From the cell containing the given text, extract its center point as (x, y) coordinate. 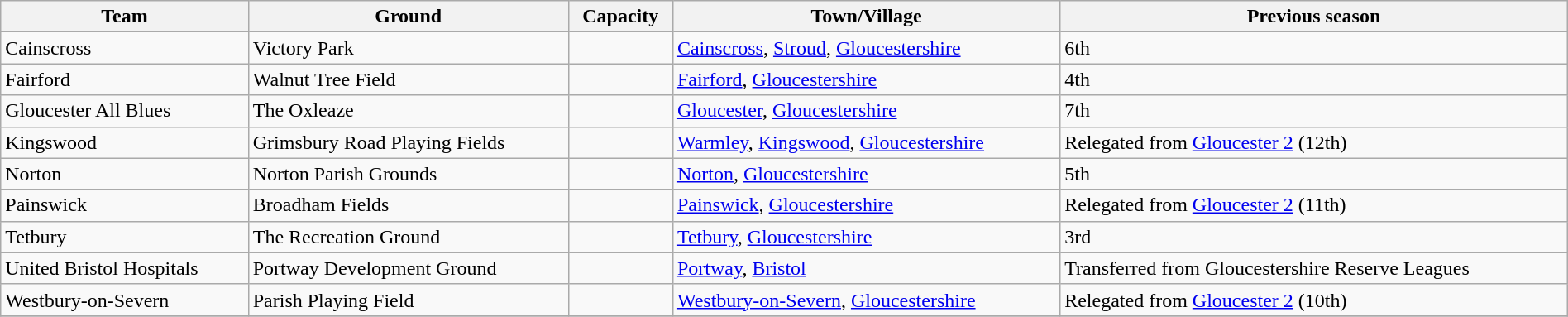
Fairford (124, 79)
3rd (1314, 237)
5th (1314, 174)
Norton Parish Grounds (409, 174)
Transferred from Gloucestershire Reserve Leagues (1314, 268)
Painswick (124, 205)
Capacity (620, 17)
Town/Village (866, 17)
Victory Park (409, 48)
Cainscross (124, 48)
7th (1314, 111)
Portway, Bristol (866, 268)
Team (124, 17)
Previous season (1314, 17)
Grimsbury Road Playing Fields (409, 142)
Gloucester, Gloucestershire (866, 111)
Norton (124, 174)
Painswick, Gloucestershire (866, 205)
Warmley, Kingswood, Gloucestershire (866, 142)
Walnut Tree Field (409, 79)
Ground (409, 17)
6th (1314, 48)
United Bristol Hospitals (124, 268)
Westbury-on-Severn (124, 300)
Cainscross, Stroud, Gloucestershire (866, 48)
The Oxleaze (409, 111)
The Recreation Ground (409, 237)
Westbury-on-Severn, Gloucestershire (866, 300)
Relegated from Gloucester 2 (10th) (1314, 300)
Gloucester All Blues (124, 111)
Kingswood (124, 142)
Tetbury, Gloucestershire (866, 237)
4th (1314, 79)
Relegated from Gloucester 2 (11th) (1314, 205)
Norton, Gloucestershire (866, 174)
Relegated from Gloucester 2 (12th) (1314, 142)
Portway Development Ground (409, 268)
Fairford, Gloucestershire (866, 79)
Broadham Fields (409, 205)
Parish Playing Field (409, 300)
Tetbury (124, 237)
